For the text-containing cell, return its midpoint in [x, y] coordinate format. 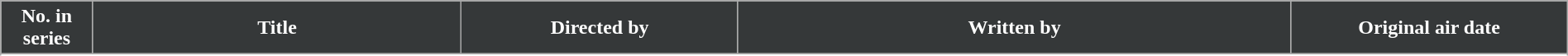
Original air date [1429, 28]
Title [277, 28]
Written by [1014, 28]
No. inseries [46, 28]
Directed by [600, 28]
